Provide the [X, Y] coordinate of the cell's center where the given text is located.  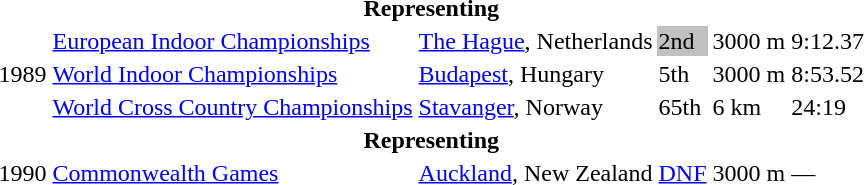
The Hague, Netherlands [536, 41]
World Cross Country Championships [232, 107]
European Indoor Championships [232, 41]
World Indoor Championships [232, 74]
6 km [749, 107]
Budapest, Hungary [536, 74]
65th [682, 107]
5th [682, 74]
2nd [682, 41]
Stavanger, Norway [536, 107]
